Output the [x, y] coordinate of the center of the cell containing the given text.  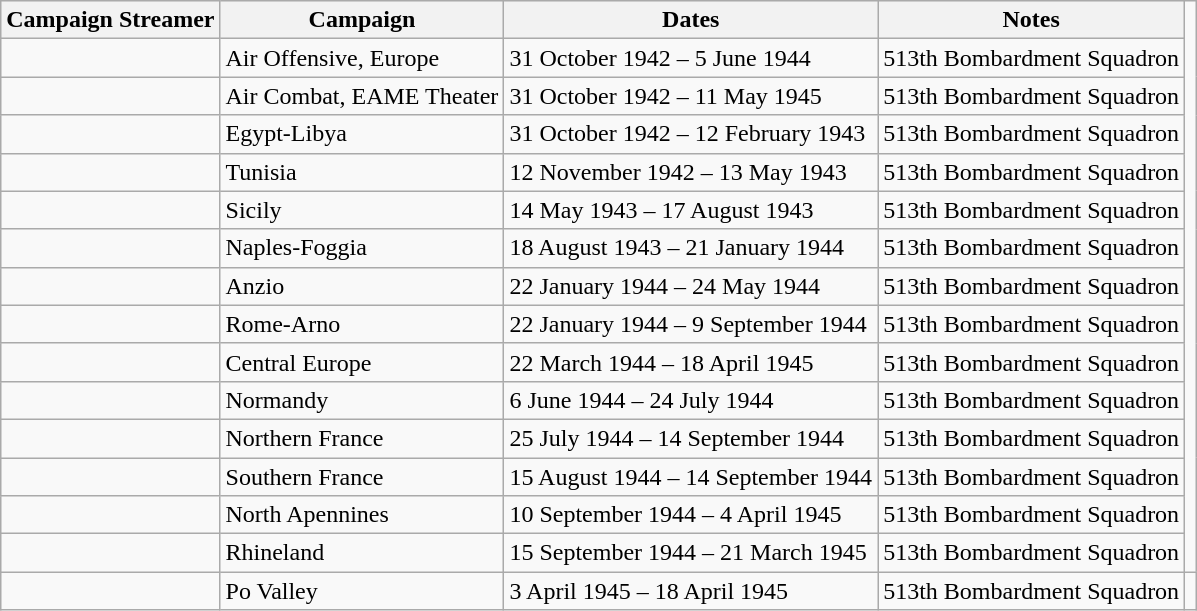
Notes [1032, 20]
Tunisia [362, 172]
10 September 1944 – 4 April 1945 [691, 515]
15 August 1944 – 14 September 1944 [691, 477]
6 June 1944 – 24 July 1944 [691, 400]
31 October 1942 – 5 June 1944 [691, 58]
31 October 1942 – 12 February 1943 [691, 134]
22 January 1944 – 24 May 1944 [691, 286]
3 April 1945 – 18 April 1945 [691, 591]
Sicily [362, 210]
15 September 1944 – 21 March 1945 [691, 553]
Northern France [362, 438]
Air Offensive, Europe [362, 58]
Dates [691, 20]
Rome-Arno [362, 324]
22 March 1944 – 18 April 1945 [691, 362]
Southern France [362, 477]
Campaign [362, 20]
Campaign Streamer [110, 20]
Air Combat, EAME Theater [362, 96]
14 May 1943 – 17 August 1943 [691, 210]
Central Europe [362, 362]
Po Valley [362, 591]
25 July 1944 – 14 September 1944 [691, 438]
12 November 1942 – 13 May 1943 [691, 172]
Anzio [362, 286]
31 October 1942 – 11 May 1945 [691, 96]
Rhineland [362, 553]
North Apennines [362, 515]
18 August 1943 – 21 January 1944 [691, 248]
Normandy [362, 400]
22 January 1944 – 9 September 1944 [691, 324]
Naples-Foggia [362, 248]
Egypt-Libya [362, 134]
